Return (x, y) of the center of cell containing provided text 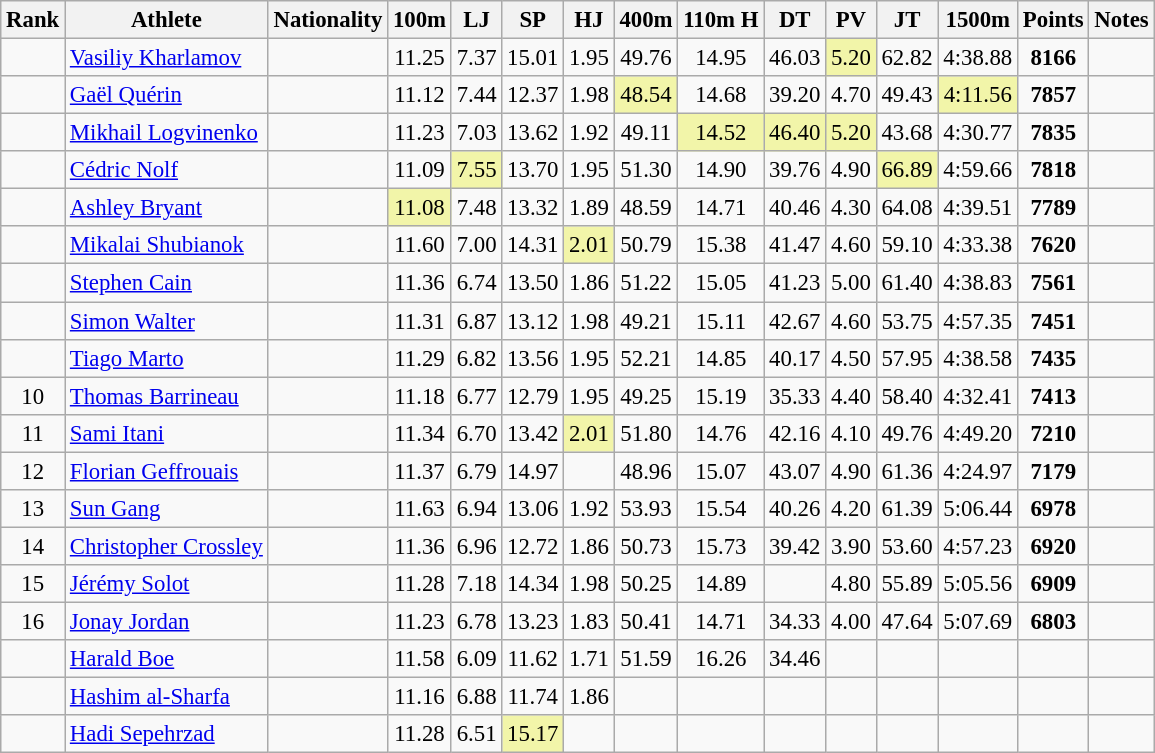
11.25 (420, 58)
48.54 (646, 95)
5:06.44 (978, 509)
13.62 (533, 133)
Mikhail Logvinenko (167, 133)
11.08 (420, 208)
7835 (1054, 133)
12.72 (533, 546)
7.44 (476, 95)
7818 (1054, 170)
40.26 (795, 509)
14.89 (721, 584)
1.71 (589, 659)
40.17 (795, 358)
49.25 (646, 396)
8166 (1054, 58)
6.87 (476, 321)
7210 (1054, 433)
39.76 (795, 170)
400m (646, 20)
7.37 (476, 58)
Athlete (167, 20)
11 (33, 433)
51.30 (646, 170)
4:59.66 (978, 170)
43.07 (795, 471)
Harald Boe (167, 659)
4:57.23 (978, 546)
4.70 (851, 95)
7435 (1054, 358)
6.79 (476, 471)
50.41 (646, 621)
15.01 (533, 58)
Thomas Barrineau (167, 396)
13.42 (533, 433)
51.59 (646, 659)
43.68 (907, 133)
52.21 (646, 358)
3.90 (851, 546)
14.76 (721, 433)
11.58 (420, 659)
11.34 (420, 433)
13 (33, 509)
11.18 (420, 396)
15.05 (721, 283)
55.89 (907, 584)
50.79 (646, 245)
46.03 (795, 58)
6909 (1054, 584)
7620 (1054, 245)
6.78 (476, 621)
6.70 (476, 433)
Christopher Crossley (167, 546)
Mikalai Shubianok (167, 245)
14.68 (721, 95)
Vasiliy Kharlamov (167, 58)
49.43 (907, 95)
15.19 (721, 396)
13.06 (533, 509)
10 (33, 396)
42.67 (795, 321)
7.18 (476, 584)
14 (33, 546)
15.73 (721, 546)
13.50 (533, 283)
14.95 (721, 58)
39.42 (795, 546)
14.97 (533, 471)
4:38.58 (978, 358)
Stephen Cain (167, 283)
Rank (33, 20)
11.29 (420, 358)
4.30 (851, 208)
51.80 (646, 433)
Sami Itani (167, 433)
49.21 (646, 321)
6.74 (476, 283)
4.10 (851, 433)
4:30.77 (978, 133)
12.37 (533, 95)
6.51 (476, 734)
42.16 (795, 433)
Jonay Jordan (167, 621)
Gaël Quérin (167, 95)
15.07 (721, 471)
11.16 (420, 697)
Simon Walter (167, 321)
11.62 (533, 659)
11.09 (420, 170)
4.20 (851, 509)
6.94 (476, 509)
48.96 (646, 471)
Hadi Sepehrzad (167, 734)
6.77 (476, 396)
64.08 (907, 208)
1.83 (589, 621)
4:39.51 (978, 208)
Tiago Marto (167, 358)
6.09 (476, 659)
11.31 (420, 321)
15.54 (721, 509)
7.48 (476, 208)
53.60 (907, 546)
Hashim al-Sharfa (167, 697)
14.34 (533, 584)
4:24.97 (978, 471)
34.33 (795, 621)
61.36 (907, 471)
7.00 (476, 245)
4.40 (851, 396)
4:38.88 (978, 58)
61.39 (907, 509)
62.82 (907, 58)
57.95 (907, 358)
Cédric Nolf (167, 170)
12 (33, 471)
110m H (721, 20)
13.12 (533, 321)
46.40 (795, 133)
53.75 (907, 321)
58.40 (907, 396)
47.64 (907, 621)
16.26 (721, 659)
13.56 (533, 358)
11.37 (420, 471)
12.79 (533, 396)
DT (795, 20)
14.85 (721, 358)
6.96 (476, 546)
7789 (1054, 208)
7413 (1054, 396)
4:49.20 (978, 433)
4.00 (851, 621)
15 (33, 584)
6920 (1054, 546)
15.17 (533, 734)
Notes (1122, 20)
LJ (476, 20)
50.25 (646, 584)
51.22 (646, 283)
53.93 (646, 509)
PV (851, 20)
11.74 (533, 697)
40.46 (795, 208)
Florian Geffrouais (167, 471)
14.90 (721, 170)
4:57.35 (978, 321)
4:38.83 (978, 283)
5.00 (851, 283)
34.46 (795, 659)
6.82 (476, 358)
13.70 (533, 170)
Jérémy Solot (167, 584)
Nationality (328, 20)
61.40 (907, 283)
7451 (1054, 321)
66.89 (907, 170)
5:05.56 (978, 584)
1500m (978, 20)
14.31 (533, 245)
11.60 (420, 245)
6803 (1054, 621)
6978 (1054, 509)
SP (533, 20)
Ashley Bryant (167, 208)
15.11 (721, 321)
14.52 (721, 133)
7857 (1054, 95)
50.73 (646, 546)
HJ (589, 20)
Points (1054, 20)
13.23 (533, 621)
11.63 (420, 509)
11.12 (420, 95)
4:11.56 (978, 95)
16 (33, 621)
1.89 (589, 208)
41.23 (795, 283)
41.47 (795, 245)
59.10 (907, 245)
13.32 (533, 208)
4.50 (851, 358)
5:07.69 (978, 621)
7561 (1054, 283)
JT (907, 20)
7.55 (476, 170)
49.11 (646, 133)
6.88 (476, 697)
48.59 (646, 208)
4.80 (851, 584)
7.03 (476, 133)
100m (420, 20)
35.33 (795, 396)
4:32.41 (978, 396)
4:33.38 (978, 245)
7179 (1054, 471)
39.20 (795, 95)
15.38 (721, 245)
Sun Gang (167, 509)
